Pinpoint the cell where the given text exists, returning its [X, Y] midpoint coordinate. 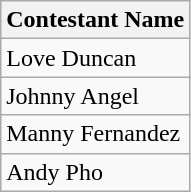
Manny Fernandez [96, 134]
Johnny Angel [96, 96]
Andy Pho [96, 172]
Contestant Name [96, 20]
Love Duncan [96, 58]
